Search for the cell housing the specified text and yield its (X, Y) center coordinate. 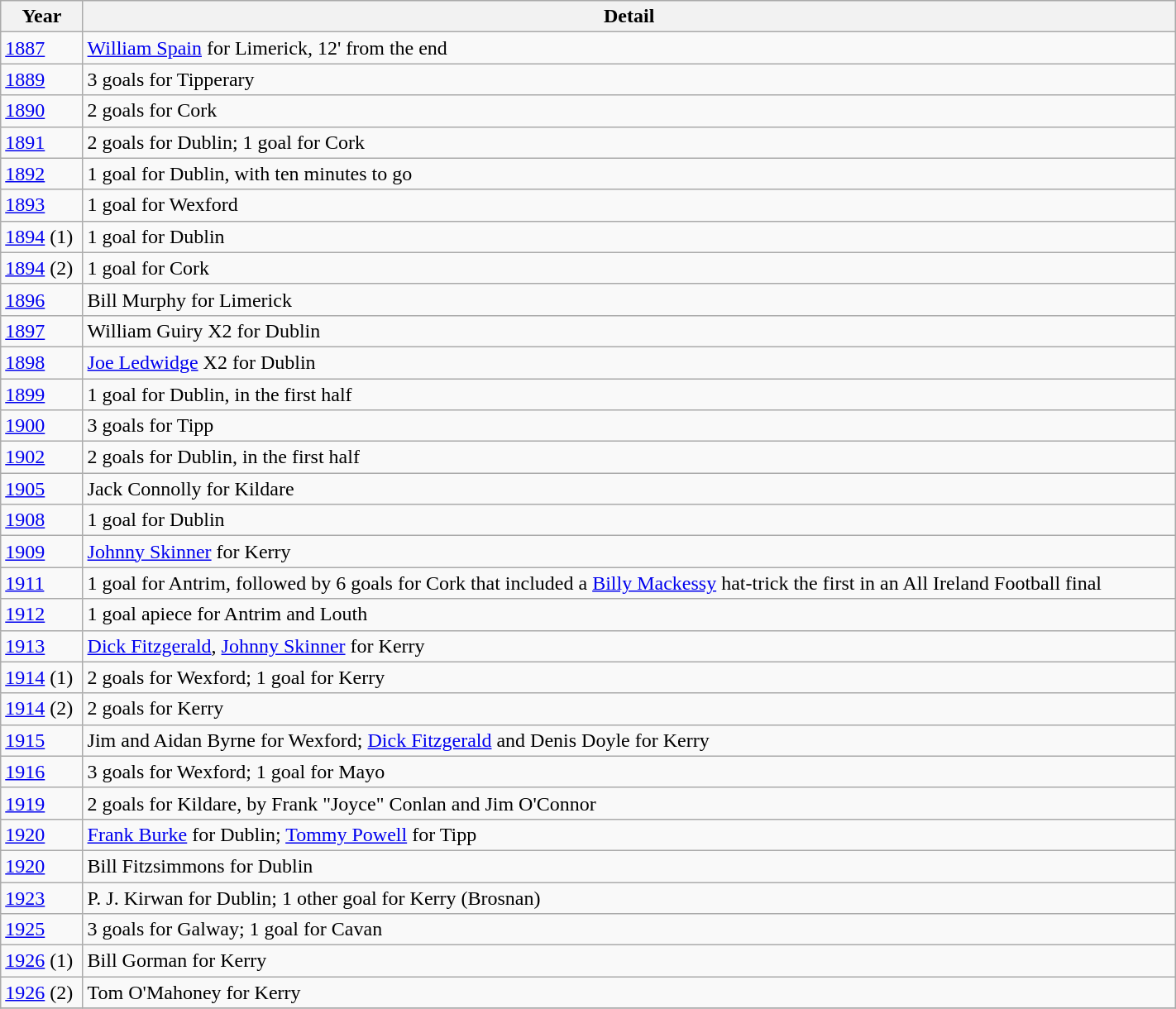
1902 (41, 457)
Bill Fitzsimmons for Dublin (629, 866)
1905 (41, 489)
2 goals for Dublin, in the first half (629, 457)
2 goals for Dublin; 1 goal for Cork (629, 142)
1912 (41, 614)
Johnny Skinner for Kerry (629, 552)
1 goal for Wexford (629, 205)
1908 (41, 520)
3 goals for Tipperary (629, 79)
1889 (41, 79)
1926 (1) (41, 961)
1909 (41, 552)
1 goal for Cork (629, 268)
Dick Fitzgerald, Johnny Skinner for Kerry (629, 646)
Year (41, 17)
3 goals for Tipp (629, 426)
1925 (41, 930)
1919 (41, 803)
1887 (41, 48)
Joe Ledwidge X2 for Dublin (629, 362)
1911 (41, 583)
Tom O'Mahoney for Kerry (629, 992)
1914 (1) (41, 677)
William Spain for Limerick, 12' from the end (629, 48)
1915 (41, 740)
1914 (2) (41, 709)
1898 (41, 362)
1 goal for Dublin, in the first half (629, 395)
Detail (629, 17)
1926 (2) (41, 992)
1894 (1) (41, 237)
2 goals for Kerry (629, 709)
3 goals for Galway; 1 goal for Cavan (629, 930)
Frank Burke for Dublin; Tommy Powell for Tipp (629, 834)
2 goals for Kildare, by Frank "Joyce" Conlan and Jim O'Connor (629, 803)
1896 (41, 299)
William Guiry X2 for Dublin (629, 331)
1899 (41, 395)
1916 (41, 772)
1894 (2) (41, 268)
1923 (41, 897)
Jim and Aidan Byrne for Wexford; Dick Fitzgerald and Denis Doyle for Kerry (629, 740)
Bill Murphy for Limerick (629, 299)
1891 (41, 142)
1890 (41, 111)
Bill Gorman for Kerry (629, 961)
Jack Connolly for Kildare (629, 489)
P. J. Kirwan for Dublin; 1 other goal for Kerry (Brosnan) (629, 897)
3 goals for Wexford; 1 goal for Mayo (629, 772)
2 goals for Cork (629, 111)
2 goals for Wexford; 1 goal for Kerry (629, 677)
1 goal apiece for Antrim and Louth (629, 614)
1893 (41, 205)
1900 (41, 426)
1913 (41, 646)
1892 (41, 174)
1 goal for Dublin, with ten minutes to go (629, 174)
1 goal for Antrim, followed by 6 goals for Cork that included a Billy Mackessy hat-trick the first in an All Ireland Football final (629, 583)
1897 (41, 331)
